Locate the cell with the specified text and output its [x, y] center coordinate. 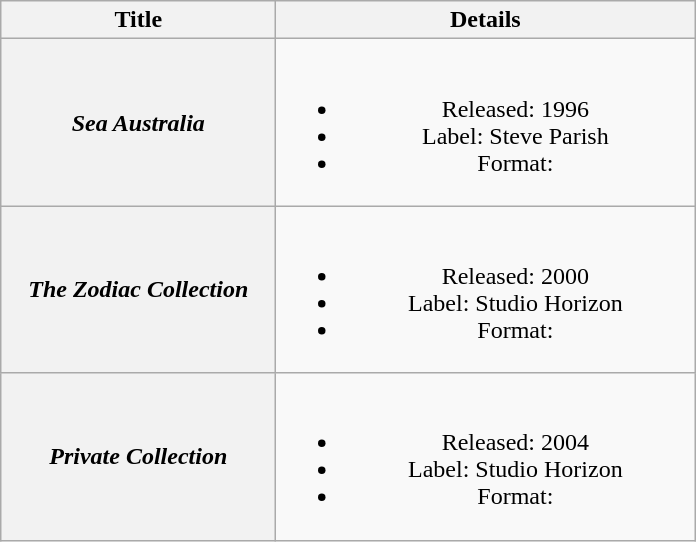
Released: 2000Label: Studio HorizonFormat: [486, 290]
Sea Australia [138, 122]
Details [486, 20]
Private Collection [138, 456]
Title [138, 20]
The Zodiac Collection [138, 290]
Released: 2004Label: Studio HorizonFormat: [486, 456]
Released: 1996Label: Steve ParishFormat: [486, 122]
